Search for the cell housing the specified text and yield its (X, Y) center coordinate. 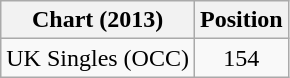
Chart (2013) (98, 20)
Position (241, 20)
UK Singles (OCC) (98, 58)
154 (241, 58)
